From the cell containing the given text, extract its center point as (X, Y) coordinate. 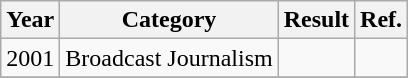
Ref. (382, 20)
Category (169, 20)
Broadcast Journalism (169, 58)
Year (30, 20)
Result (316, 20)
2001 (30, 58)
